Provide the [X, Y] coordinate of the cell's center where the given text is located.  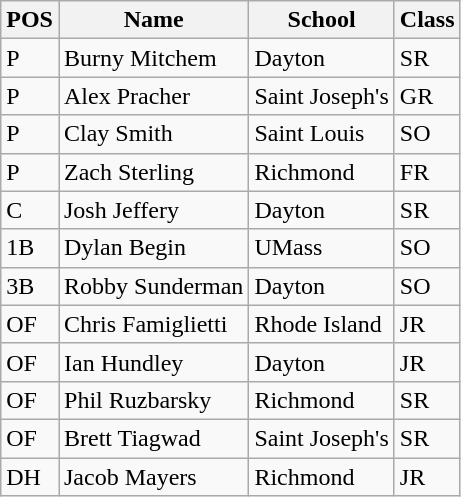
Brett Tiagwad [153, 438]
GR [427, 96]
Phil Ruzbarsky [153, 400]
3B [30, 286]
C [30, 210]
POS [30, 20]
Alex Pracher [153, 96]
Chris Famiglietti [153, 324]
Jacob Mayers [153, 477]
Zach Sterling [153, 172]
Rhode Island [322, 324]
Name [153, 20]
School [322, 20]
DH [30, 477]
Clay Smith [153, 134]
Class [427, 20]
Josh Jeffery [153, 210]
Saint Louis [322, 134]
Ian Hundley [153, 362]
FR [427, 172]
1B [30, 248]
Robby Sunderman [153, 286]
Dylan Begin [153, 248]
Burny Mitchem [153, 58]
UMass [322, 248]
